Find where the given text appears and provide that cell's center as [X, Y] coordinate. 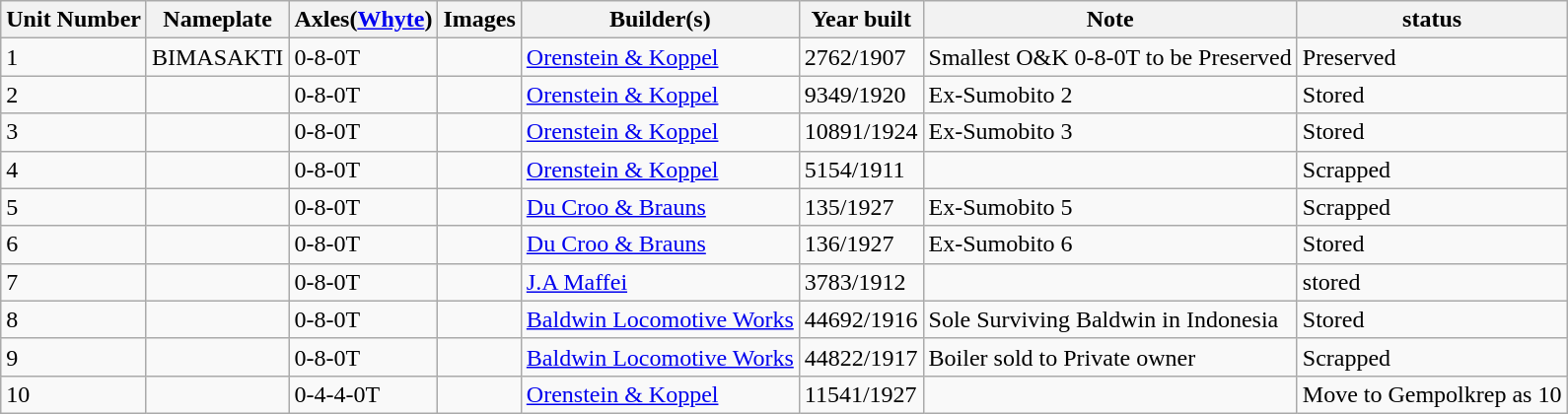
44822/1917 [861, 357]
10891/1924 [861, 132]
J.A Maffei [660, 282]
BIMASAKTI [217, 57]
6 [74, 244]
Unit Number [74, 20]
stored [1432, 282]
3783/1912 [861, 282]
Boiler sold to Private owner [1110, 357]
status [1432, 20]
Ex-Sumobito 3 [1110, 132]
Preserved [1432, 57]
Note [1110, 20]
44692/1916 [861, 319]
Ex-Sumobito 2 [1110, 95]
1 [74, 57]
0-4-4-0T [363, 394]
Smallest O&K 0-8-0T to be Preserved [1110, 57]
Move to Gempolkrep as 10 [1432, 394]
5154/1911 [861, 170]
Sole Surviving Baldwin in Indonesia [1110, 319]
11541/1927 [861, 394]
10 [74, 394]
Axles(Whyte) [363, 20]
2 [74, 95]
Ex-Sumobito 6 [1110, 244]
9349/1920 [861, 95]
Ex-Sumobito 5 [1110, 207]
135/1927 [861, 207]
7 [74, 282]
5 [74, 207]
8 [74, 319]
Nameplate [217, 20]
2762/1907 [861, 57]
Images [479, 20]
4 [74, 170]
Year built [861, 20]
9 [74, 357]
Builder(s) [660, 20]
136/1927 [861, 244]
3 [74, 132]
